Extract the [X, Y] coordinate from the center of the cell holding the provided text.  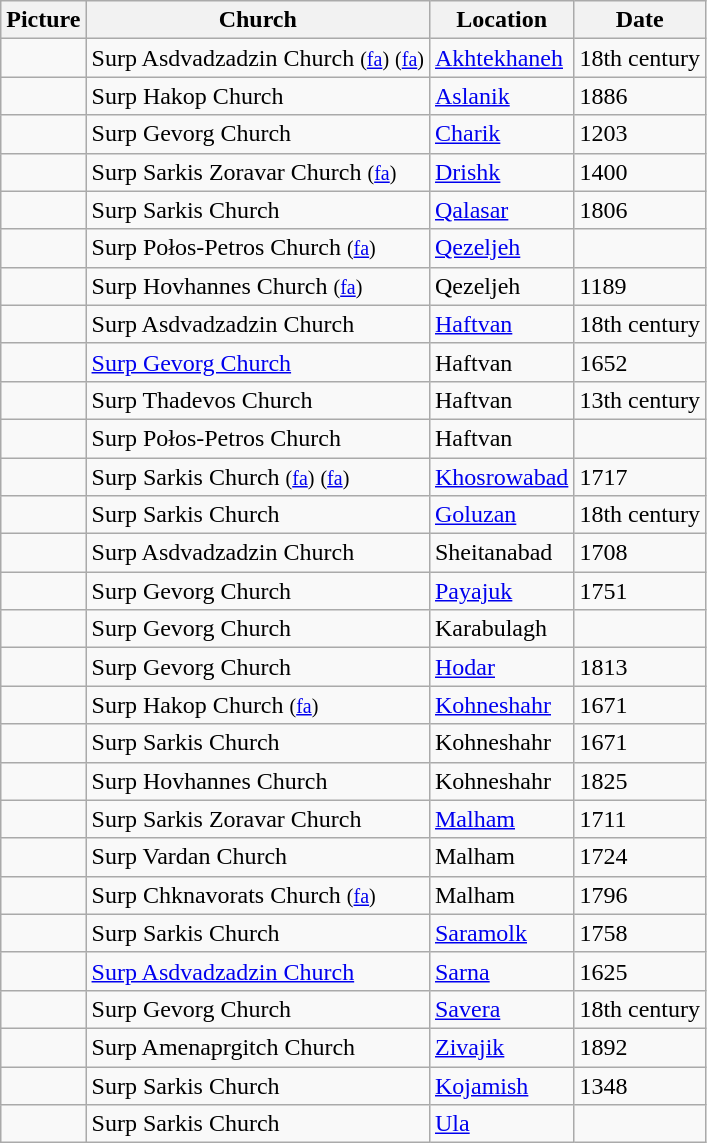
Sarna [501, 971]
Zivajik [501, 1047]
Saramolk [501, 933]
1813 [640, 667]
Date [640, 20]
Kojamish [501, 1085]
1796 [640, 895]
Surp Hovhannes Church [258, 781]
Surp Hakop Church [258, 96]
Karabulagh [501, 629]
1751 [640, 591]
Surp Sarkis Church (fa) (fa) [258, 477]
Charik [501, 134]
1203 [640, 134]
Surp Hovhannes Church (fa) [258, 286]
Church [258, 20]
1625 [640, 971]
Ula [501, 1124]
1717 [640, 477]
1892 [640, 1047]
1708 [640, 553]
Surp Chknavorats Church (fa) [258, 895]
1724 [640, 857]
Surp Sarkis Zoravar Church (fa) [258, 172]
1189 [640, 286]
Surp Vardan Church [258, 857]
Surp Asdvadzadzin Church (fa) (fa) [258, 58]
Sheitanabad [501, 553]
13th century [640, 400]
Drishk [501, 172]
1711 [640, 819]
Surp Thadevos Church [258, 400]
Surp Amenaprgitch Church [258, 1047]
Surp Sarkis Zoravar Church [258, 819]
1825 [640, 781]
Surp Połos-Petros Church [258, 438]
Khosrowabad [501, 477]
Payajuk [501, 591]
Surp Połos-Petros Church (fa) [258, 248]
Akhtekhaneh [501, 58]
Goluzan [501, 515]
Surp Hakop Church (fa) [258, 705]
Qalasar [501, 210]
1400 [640, 172]
1886 [640, 96]
Aslanik [501, 96]
1348 [640, 1085]
1806 [640, 210]
1652 [640, 362]
Hodar [501, 667]
1758 [640, 933]
Savera [501, 1009]
Picture [44, 20]
Location [501, 20]
